Return the [x, y] coordinate for the center point of the cell that contains the specified text.  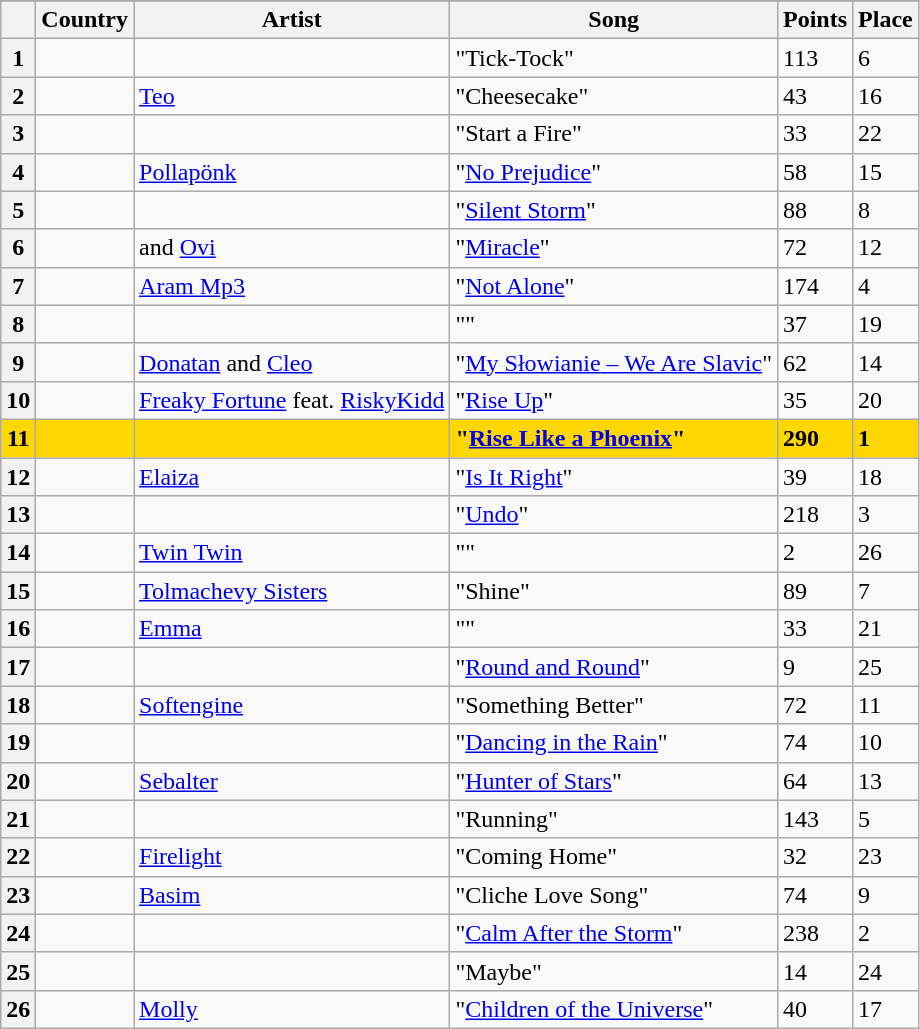
"Coming Home" [614, 857]
Teo [292, 96]
40 [814, 1009]
Pollapönk [292, 172]
290 [814, 438]
58 [814, 172]
"Children of the Universe" [614, 1009]
88 [814, 210]
Firelight [292, 857]
and Ovi [292, 248]
"Silent Storm" [614, 210]
"Something Better" [614, 705]
"Miracle" [614, 248]
89 [814, 591]
Emma [292, 629]
238 [814, 933]
Twin Twin [292, 553]
"Round and Round" [614, 667]
62 [814, 362]
32 [814, 857]
Tolmachevy Sisters [292, 591]
Freaky Fortune feat. RiskyKidd [292, 400]
"Start a Fire" [614, 134]
Sebalter [292, 781]
Elaiza [292, 477]
"No Prejudice" [614, 172]
Aram Mp3 [292, 286]
"Cliche Love Song" [614, 895]
143 [814, 819]
Basim [292, 895]
Artist [292, 20]
"Rise Up" [614, 400]
Country [85, 20]
Points [814, 20]
"Cheesecake" [614, 96]
64 [814, 781]
Molly [292, 1009]
"Tick-Tock" [614, 58]
"Hunter of Stars" [614, 781]
218 [814, 515]
"Is It Right" [614, 477]
Donatan and Cleo [292, 362]
"Calm After the Storm" [614, 933]
35 [814, 400]
174 [814, 286]
"Not Alone" [614, 286]
"Dancing in the Rain" [614, 743]
"Shine" [614, 591]
Softengine [292, 705]
113 [814, 58]
"Rise Like a Phoenix" [614, 438]
39 [814, 477]
Song [614, 20]
Place [886, 20]
"My Słowianie – We Are Slavic" [614, 362]
"Maybe" [614, 971]
37 [814, 324]
"Running" [614, 819]
43 [814, 96]
"Undo" [614, 515]
